Locate the cell with the specified text and output its [x, y] center coordinate. 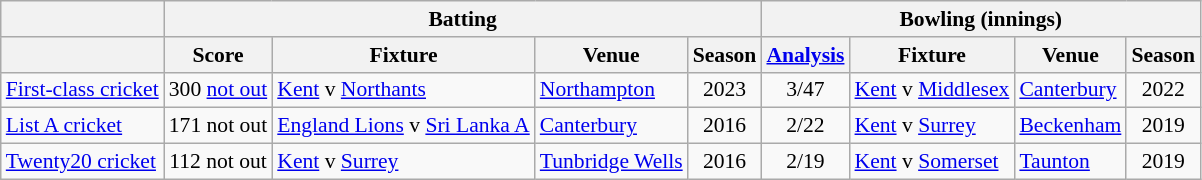
171 not out [218, 126]
Batting [463, 19]
300 not out [218, 90]
2/22 [805, 126]
First-class cricket [82, 90]
List A cricket [82, 126]
2023 [725, 90]
Bowling (innings) [980, 19]
Kent v Somerset [932, 162]
3/47 [805, 90]
Beckenham [1070, 126]
Northampton [612, 90]
Kent v Middlesex [932, 90]
England Lions v Sri Lanka A [404, 126]
Twenty20 cricket [82, 162]
Tunbridge Wells [612, 162]
Taunton [1070, 162]
Kent v Northants [404, 90]
Score [218, 55]
Analysis [805, 55]
2022 [1163, 90]
2/19 [805, 162]
112 not out [218, 162]
